Return the [x, y] coordinate for the center point of the cell that contains the specified text.  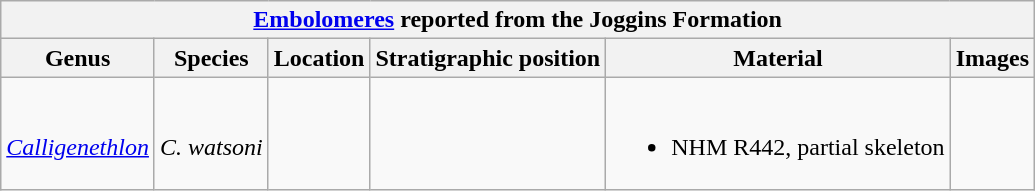
Embolomeres reported from the Joggins Formation [518, 20]
Stratigraphic position [488, 58]
C. watsoni [211, 134]
Species [211, 58]
NHM R442, partial skeleton [778, 134]
Genus [78, 58]
Calligenethlon [78, 134]
Images [992, 58]
Material [778, 58]
Location [319, 58]
